Scan for the cell matching the given text and deliver its (X, Y) coordinate at center. 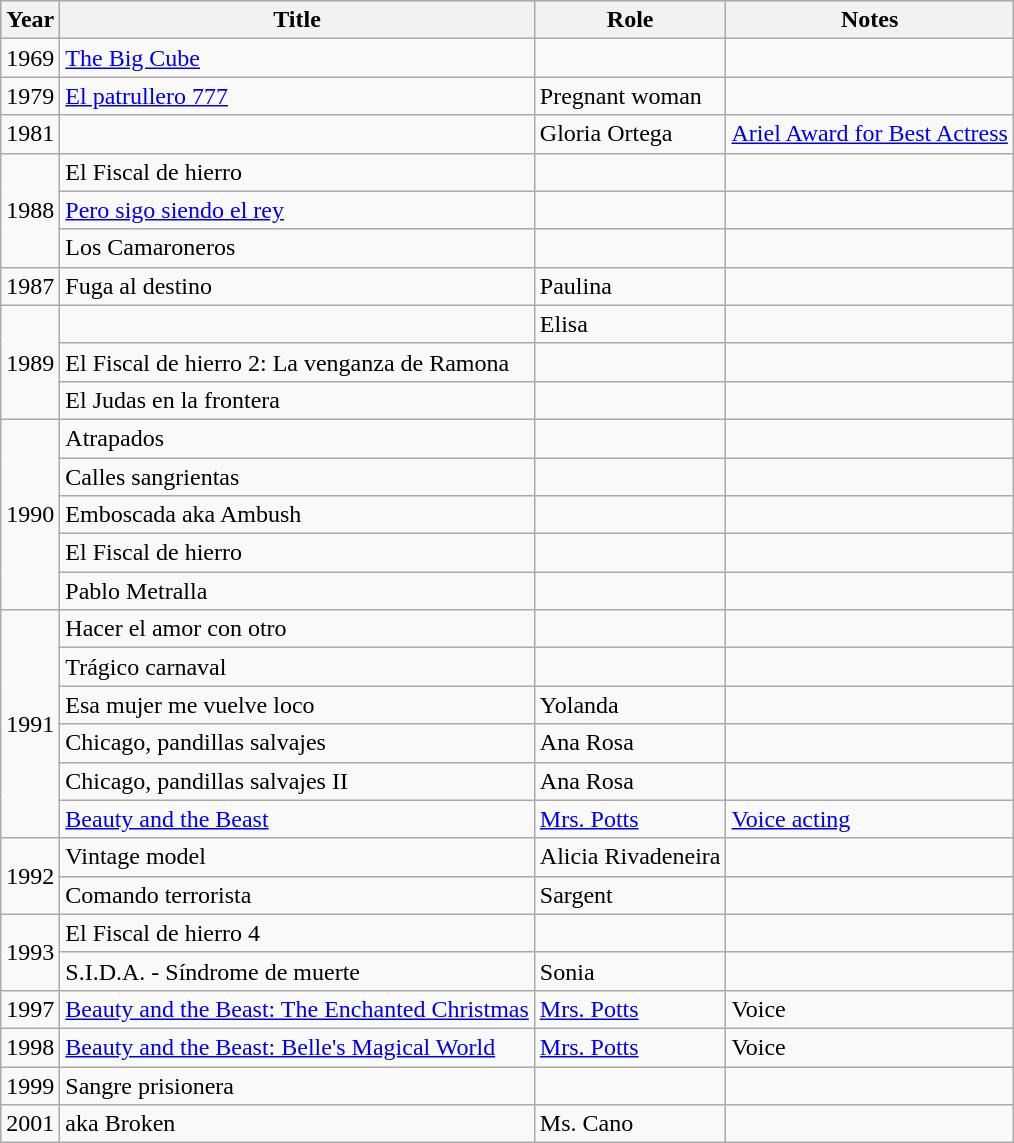
1987 (30, 286)
Beauty and the Beast: Belle's Magical World (298, 1047)
1991 (30, 724)
El Fiscal de hierro 4 (298, 933)
Ms. Cano (630, 1124)
Vintage model (298, 857)
Yolanda (630, 705)
1993 (30, 952)
El Judas en la frontera (298, 400)
1988 (30, 210)
The Big Cube (298, 58)
Comando terrorista (298, 895)
1998 (30, 1047)
Esa mujer me vuelve loco (298, 705)
Pero sigo siendo el rey (298, 210)
El Fiscal de hierro 2: La venganza de Ramona (298, 362)
Paulina (630, 286)
Alicia Rivadeneira (630, 857)
Sargent (630, 895)
Atrapados (298, 438)
El patrullero 777 (298, 96)
Hacer el amor con otro (298, 629)
Title (298, 20)
Role (630, 20)
1989 (30, 362)
Pregnant woman (630, 96)
Year (30, 20)
Trágico carnaval (298, 667)
Calles sangrientas (298, 477)
Notes (870, 20)
2001 (30, 1124)
Sangre prisionera (298, 1085)
S.I.D.A. - Síndrome de muerte (298, 971)
Sonia (630, 971)
1997 (30, 1009)
Gloria Ortega (630, 134)
Emboscada aka Ambush (298, 515)
Chicago, pandillas salvajes II (298, 781)
Ariel Award for Best Actress (870, 134)
Beauty and the Beast (298, 819)
Elisa (630, 324)
1990 (30, 514)
Beauty and the Beast: The Enchanted Christmas (298, 1009)
Voice acting (870, 819)
1999 (30, 1085)
1981 (30, 134)
Pablo Metralla (298, 591)
Los Camaroneros (298, 248)
1969 (30, 58)
1979 (30, 96)
Fuga al destino (298, 286)
Chicago, pandillas salvajes (298, 743)
1992 (30, 876)
aka Broken (298, 1124)
